Search for the cell housing the specified text and yield its (x, y) center coordinate. 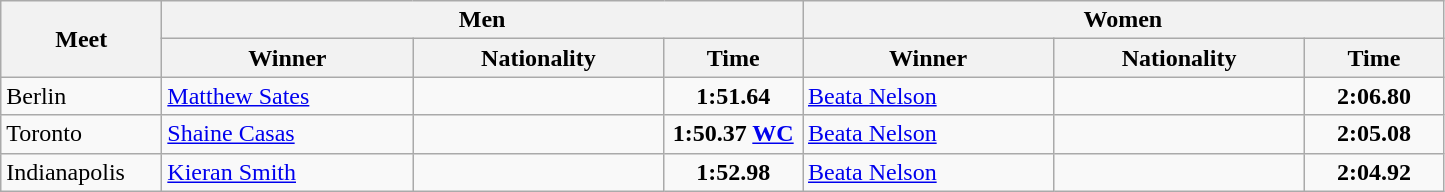
Shaine Casas (288, 134)
Matthew Sates (288, 96)
1:50.37 WC (734, 134)
Kieran Smith (288, 172)
2:05.08 (1374, 134)
2:04.92 (1374, 172)
Women (1122, 20)
Meet (82, 39)
Men (482, 20)
1:52.98 (734, 172)
1:51.64 (734, 96)
Berlin (82, 96)
Toronto (82, 134)
2:06.80 (1374, 96)
Indianapolis (82, 172)
